Determine the (X, Y) coordinate at the center of the cell enclosing the given text.  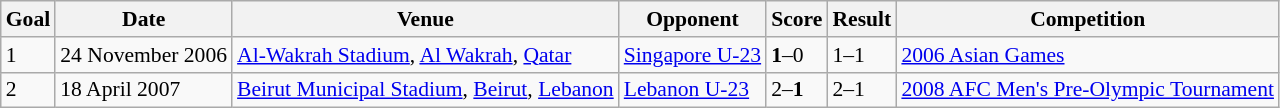
1 (28, 55)
Al-Wakrah Stadium, Al Wakrah, Qatar (426, 55)
Venue (426, 19)
18 April 2007 (144, 90)
2 (28, 90)
Result (862, 19)
1–0 (796, 55)
Competition (1088, 19)
Lebanon U-23 (692, 90)
2008 AFC Men's Pre-Olympic Tournament (1088, 90)
1–1 (862, 55)
2006 Asian Games (1088, 55)
Beirut Municipal Stadium, Beirut, Lebanon (426, 90)
24 November 2006 (144, 55)
Singapore U-23 (692, 55)
Opponent (692, 19)
Goal (28, 19)
Date (144, 19)
Score (796, 19)
